Pinpoint the cell where the given text exists, returning its (X, Y) midpoint coordinate. 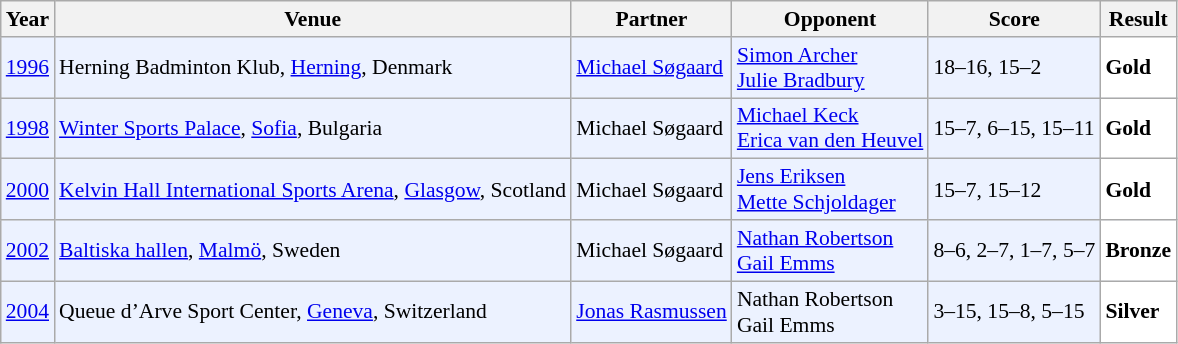
Jens Eriksen Mette Schjoldager (830, 190)
Winter Sports Palace, Sofia, Bulgaria (312, 128)
Michael Keck Erica van den Heuvel (830, 128)
2000 (28, 190)
2004 (28, 312)
Silver (1138, 312)
15–7, 15–12 (1014, 190)
3–15, 15–8, 5–15 (1014, 312)
Opponent (830, 19)
Simon Archer Julie Bradbury (830, 68)
1996 (28, 68)
Baltiska hallen, Malmö, Sweden (312, 250)
1998 (28, 128)
Jonas Rasmussen (652, 312)
Result (1138, 19)
15–7, 6–15, 15–11 (1014, 128)
2002 (28, 250)
Partner (652, 19)
Year (28, 19)
Venue (312, 19)
Bronze (1138, 250)
8–6, 2–7, 1–7, 5–7 (1014, 250)
Herning Badminton Klub, Herning, Denmark (312, 68)
Score (1014, 19)
18–16, 15–2 (1014, 68)
Kelvin Hall International Sports Arena, Glasgow, Scotland (312, 190)
Queue d’Arve Sport Center, Geneva, Switzerland (312, 312)
